Pinpoint the cell where the given text exists, returning its [x, y] midpoint coordinate. 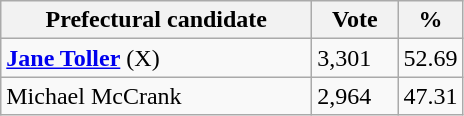
Vote [355, 20]
% [430, 20]
Prefectural candidate [156, 20]
2,964 [355, 96]
3,301 [355, 58]
Michael McCrank [156, 96]
47.31 [430, 96]
Jane Toller (X) [156, 58]
52.69 [430, 58]
